Determine the (X, Y) coordinate at the center of the cell enclosing the given text.  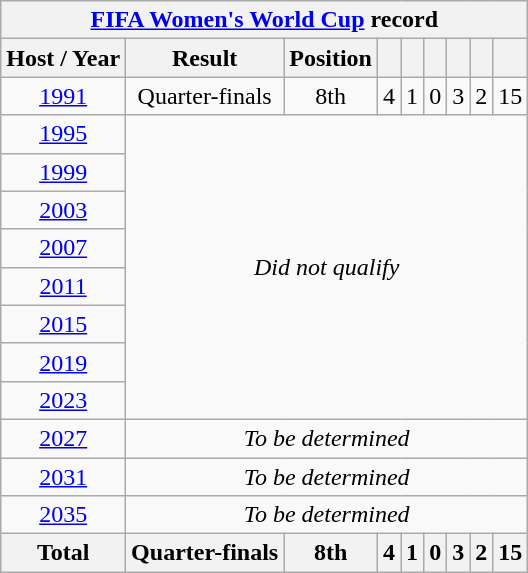
2031 (64, 477)
1995 (64, 134)
Total (64, 553)
2011 (64, 286)
2035 (64, 515)
Did not qualify (327, 267)
1999 (64, 172)
2019 (64, 362)
FIFA Women's World Cup record (264, 20)
2027 (64, 438)
Result (205, 58)
2023 (64, 400)
Position (331, 58)
2015 (64, 324)
2003 (64, 210)
Host / Year (64, 58)
1991 (64, 96)
2007 (64, 248)
